Scan for the cell matching the given text and deliver its (x, y) coordinate at center. 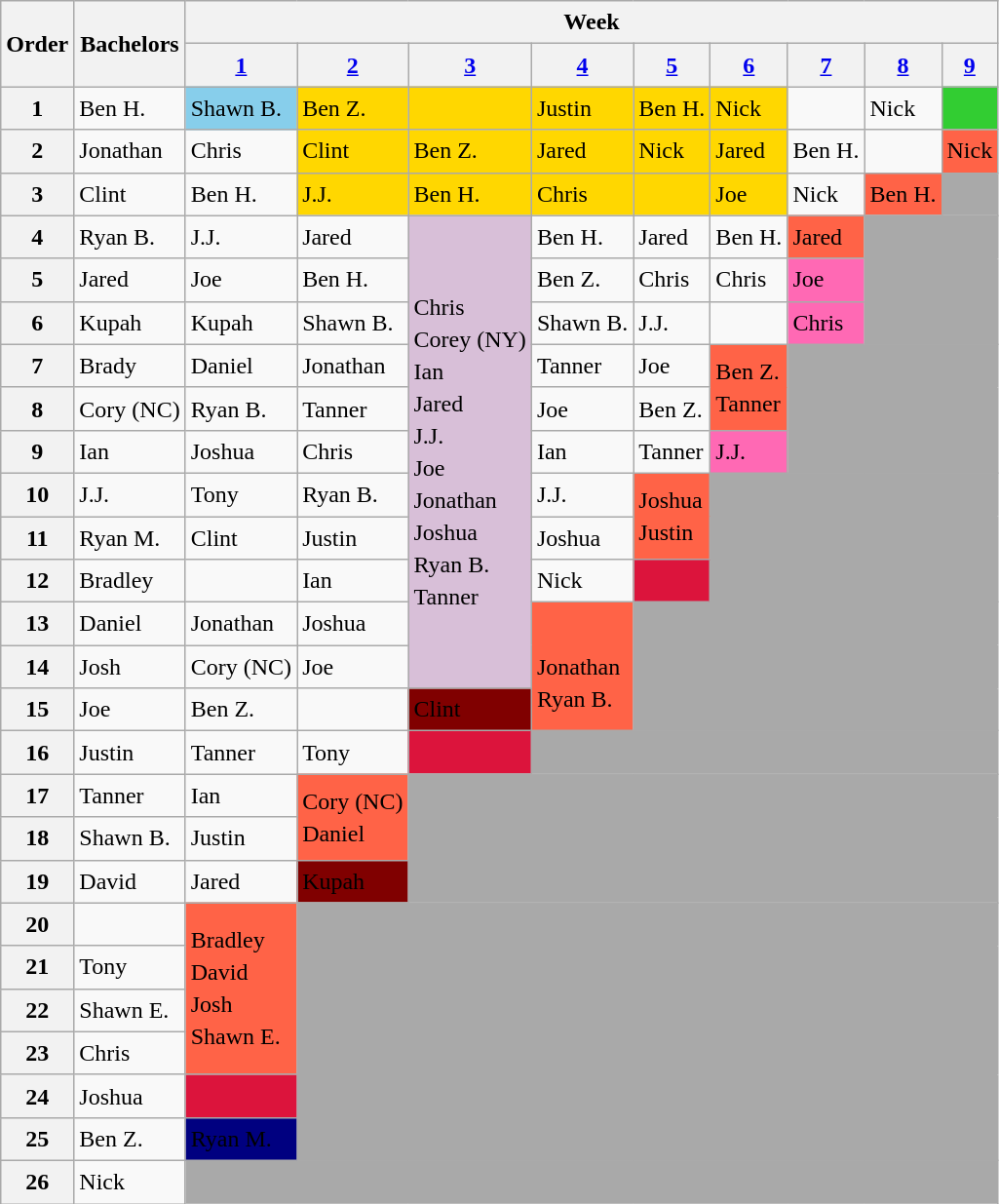
JoshuaJustin (672, 516)
17 (37, 796)
16 (37, 753)
21 (37, 967)
David (130, 881)
Week (592, 22)
18 (37, 838)
22 (37, 1010)
15 (37, 710)
10 (37, 494)
Cory (NC)Daniel (353, 817)
12 (37, 581)
Shawn E. (130, 1010)
13 (37, 624)
BradleyDavidJoshShawn E. (241, 989)
26 (37, 1182)
Bradley (130, 581)
Ben Z.Tanner (749, 387)
25 (37, 1139)
ChrisCorey (NY)IanJaredJ.J.JoeJonathanJoshuaRyan B.Tanner (470, 452)
14 (37, 667)
Josh (130, 667)
11 (37, 538)
20 (37, 924)
23 (37, 1053)
Brady (130, 366)
19 (37, 881)
Order (37, 44)
Bachelors (130, 44)
JonathanRyan B. (582, 667)
24 (37, 1096)
